Capture the cell that displays the provided text and extract its [X, Y] central coordinate. 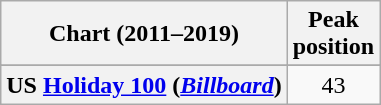
US Holiday 100 (Billboard) [144, 85]
Peakposition [333, 34]
43 [333, 85]
Chart (2011–2019) [144, 34]
